From the cell containing the given text, extract its center point as [X, Y] coordinate. 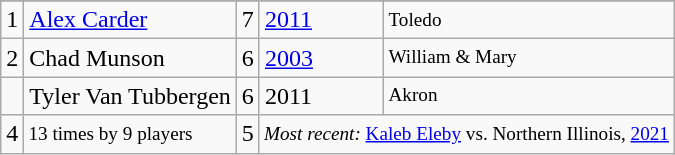
2003 [321, 58]
Tyler Van Tubbergen [130, 96]
Alex Carder [130, 20]
13 times by 9 players [130, 134]
5 [248, 134]
Most recent: Kaleb Eleby vs. Northern Illinois, 2021 [466, 134]
1 [12, 20]
7 [248, 20]
4 [12, 134]
William & Mary [529, 58]
Toledo [529, 20]
2 [12, 58]
Akron [529, 96]
Chad Munson [130, 58]
